Output the (X, Y) coordinate of the center of the cell containing the given text.  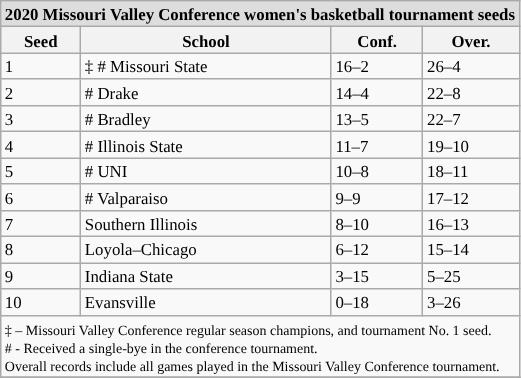
8 (41, 250)
22–7 (471, 119)
9 (41, 276)
26–4 (471, 66)
Southern Illinois (206, 224)
# Valparaiso (206, 197)
Loyola–Chicago (206, 250)
# Illinois State (206, 145)
0–18 (377, 302)
10–8 (377, 171)
5 (41, 171)
3–15 (377, 276)
4 (41, 145)
8–10 (377, 224)
13–5 (377, 119)
‡ # Missouri State (206, 66)
22–8 (471, 93)
6 (41, 197)
6–12 (377, 250)
5–25 (471, 276)
Over. (471, 40)
10 (41, 302)
# Bradley (206, 119)
Conf. (377, 40)
3–26 (471, 302)
Seed (41, 40)
# Drake (206, 93)
17–12 (471, 197)
3 (41, 119)
School (206, 40)
# UNI (206, 171)
18–11 (471, 171)
Indiana State (206, 276)
15–14 (471, 250)
Evansville (206, 302)
11–7 (377, 145)
14–4 (377, 93)
1 (41, 66)
7 (41, 224)
19–10 (471, 145)
2 (41, 93)
16–2 (377, 66)
9–9 (377, 197)
2020 Missouri Valley Conference women's basketball tournament seeds (260, 14)
16–13 (471, 224)
